Extract the [x, y] coordinate from the center of the cell holding the provided text.  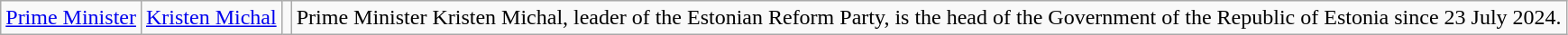
Kristen Michal [211, 18]
Prime Minister [71, 18]
Prime Minister Kristen Michal, leader of the Estonian Reform Party, is the head of the Government of the Republic of Estonia since 23 July 2024. [929, 18]
